From the cell containing the given text, extract its center point as [x, y] coordinate. 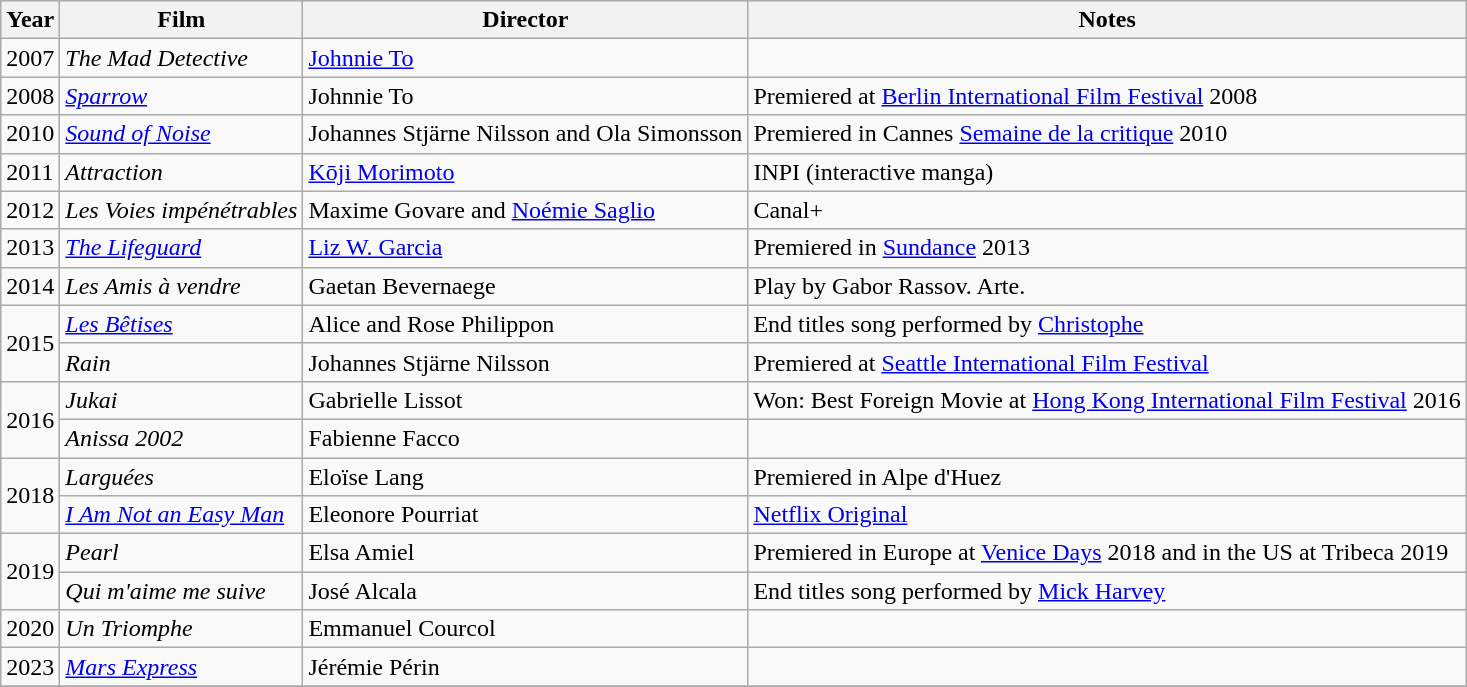
2018 [30, 496]
INPI (interactive manga) [1107, 172]
Premiered in Alpe d'Huez [1107, 477]
Play by Gabor Rassov. Arte. [1107, 286]
Eleonore Pourriat [526, 515]
Les Bêtises [182, 324]
The Lifeguard [182, 248]
Anissa 2002 [182, 438]
Notes [1107, 20]
Gabrielle Lissot [526, 400]
Johannes Stjärne Nilsson and Ola Simonsson [526, 134]
Premiered at Berlin International Film Festival 2008 [1107, 96]
Larguées [182, 477]
Sparrow [182, 96]
Gaetan Bevernaege [526, 286]
Film [182, 20]
Rain [182, 362]
Les Amis à vendre [182, 286]
Kōji Morimoto [526, 172]
Premiered in Sundance 2013 [1107, 248]
2023 [30, 667]
Pearl [182, 553]
I Am Not an Easy Man [182, 515]
Premiered in Cannes Semaine de la critique 2010 [1107, 134]
Canal+ [1107, 210]
Mars Express [182, 667]
Attraction [182, 172]
Emmanuel Courcol [526, 629]
Alice and Rose Philippon [526, 324]
2013 [30, 248]
Year [30, 20]
2010 [30, 134]
2011 [30, 172]
2008 [30, 96]
Qui m'aime me suive [182, 591]
Fabienne Facco [526, 438]
José Alcala [526, 591]
Les Voies impénétrables [182, 210]
End titles song performed by Mick Harvey [1107, 591]
Premiered at Seattle International Film Festival [1107, 362]
2020 [30, 629]
Sound of Noise [182, 134]
Jukai [182, 400]
Elsa Amiel [526, 553]
The Mad Detective [182, 58]
2014 [30, 286]
2012 [30, 210]
2015 [30, 343]
Premiered in Europe at Venice Days 2018 and in the US at Tribeca 2019 [1107, 553]
Johannes Stjärne Nilsson [526, 362]
Un Triomphe [182, 629]
Eloïse Lang [526, 477]
Maxime Govare and Noémie Saglio [526, 210]
Netflix Original [1107, 515]
Jérémie Périn [526, 667]
2019 [30, 572]
End titles song performed by Christophe [1107, 324]
2016 [30, 419]
Director [526, 20]
2007 [30, 58]
Liz W. Garcia [526, 248]
Won: Best Foreign Movie at Hong Kong International Film Festival 2016 [1107, 400]
